Return the [X, Y] coordinate for the center point of the cell that contains the specified text.  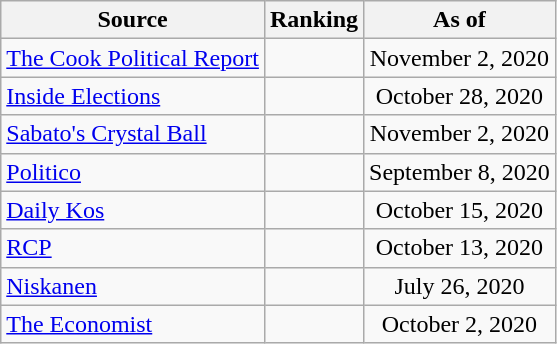
October 2, 2020 [460, 324]
July 26, 2020 [460, 286]
As of [460, 20]
Inside Elections [133, 96]
Source [133, 20]
September 8, 2020 [460, 172]
Ranking [314, 20]
Daily Kos [133, 210]
October 15, 2020 [460, 210]
October 28, 2020 [460, 96]
The Cook Political Report [133, 58]
Politico [133, 172]
October 13, 2020 [460, 248]
The Economist [133, 324]
Niskanen [133, 286]
Sabato's Crystal Ball [133, 134]
RCP [133, 248]
